Capture the cell that displays the provided text and extract its (x, y) central coordinate. 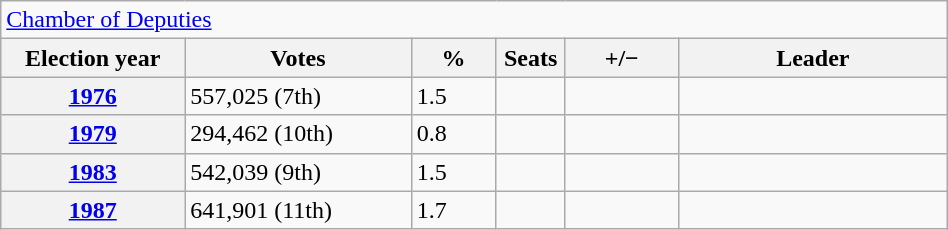
Leader (812, 58)
1983 (93, 172)
+/− (622, 58)
1976 (93, 96)
Votes (298, 58)
294,462 (10th) (298, 134)
Seats (530, 58)
641,901 (11th) (298, 210)
542,039 (9th) (298, 172)
% (454, 58)
0.8 (454, 134)
1987 (93, 210)
1979 (93, 134)
1.7 (454, 210)
Chamber of Deputies (474, 20)
557,025 (7th) (298, 96)
Election year (93, 58)
